For the text-containing cell, return its midpoint in (X, Y) coordinate format. 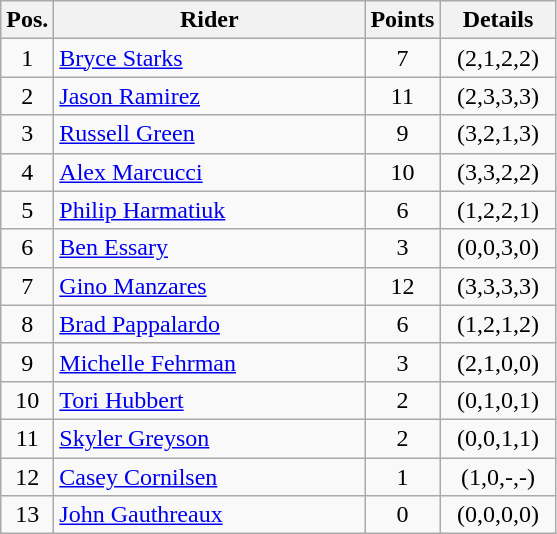
Gino Manzares (210, 286)
5 (28, 210)
Michelle Fehrman (210, 362)
Jason Ramirez (210, 96)
Russell Green (210, 134)
8 (28, 324)
Points (402, 20)
Brad Pappalardo (210, 324)
(0,0,1,1) (498, 438)
(2,1,2,2) (498, 58)
Alex Marcucci (210, 172)
Philip Harmatiuk (210, 210)
0 (402, 515)
John Gauthreaux (210, 515)
(3,3,2,2) (498, 172)
4 (28, 172)
(2,3,3,3) (498, 96)
(3,3,3,3) (498, 286)
(1,2,1,2) (498, 324)
Pos. (28, 20)
Skyler Greyson (210, 438)
(0,1,0,1) (498, 400)
Tori Hubbert (210, 400)
13 (28, 515)
Rider (210, 20)
(1,2,2,1) (498, 210)
(1,0,-,-) (498, 477)
Details (498, 20)
Casey Cornilsen (210, 477)
(0,0,0,0) (498, 515)
Bryce Starks (210, 58)
Ben Essary (210, 248)
(0,0,3,0) (498, 248)
(3,2,1,3) (498, 134)
(2,1,0,0) (498, 362)
